For the text-containing cell, return its midpoint in [X, Y] coordinate format. 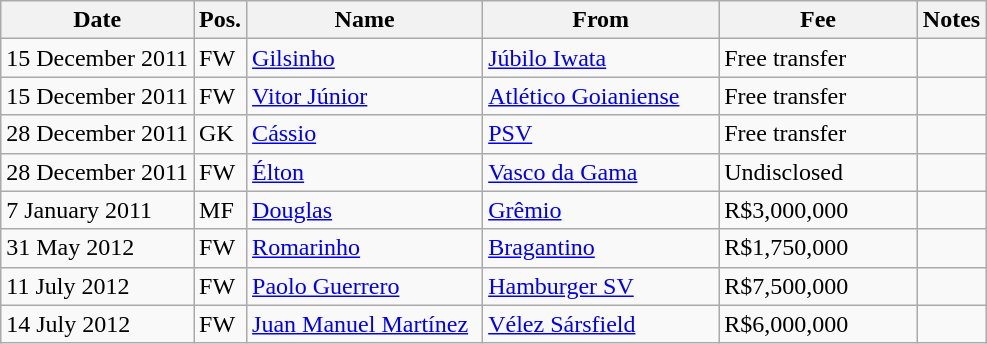
Vélez Sársfield [601, 324]
Romarinho [365, 248]
R$1,750,000 [818, 248]
R$7,500,000 [818, 286]
14 July 2012 [98, 324]
7 January 2011 [98, 210]
Notes [951, 20]
Bragantino [601, 248]
31 May 2012 [98, 248]
PSV [601, 134]
Grêmio [601, 210]
R$6,000,000 [818, 324]
R$3,000,000 [818, 210]
GK [220, 134]
Gilsinho [365, 58]
Date [98, 20]
11 July 2012 [98, 286]
MF [220, 210]
Vitor Júnior [365, 96]
Vasco da Gama [601, 172]
Pos. [220, 20]
Douglas [365, 210]
From [601, 20]
Hamburger SV [601, 286]
Juan Manuel Martínez [365, 324]
Atlético Goianiense [601, 96]
Fee [818, 20]
Paolo Guerrero [365, 286]
Cássio [365, 134]
Júbilo Iwata [601, 58]
Undisclosed [818, 172]
Name [365, 20]
Élton [365, 172]
